Return (X, Y) of the center of cell containing provided text 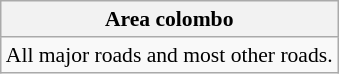
All major roads and most other roads. (170, 55)
Area colombo (170, 19)
